Determine the (X, Y) coordinate at the center of the cell enclosing the given text.  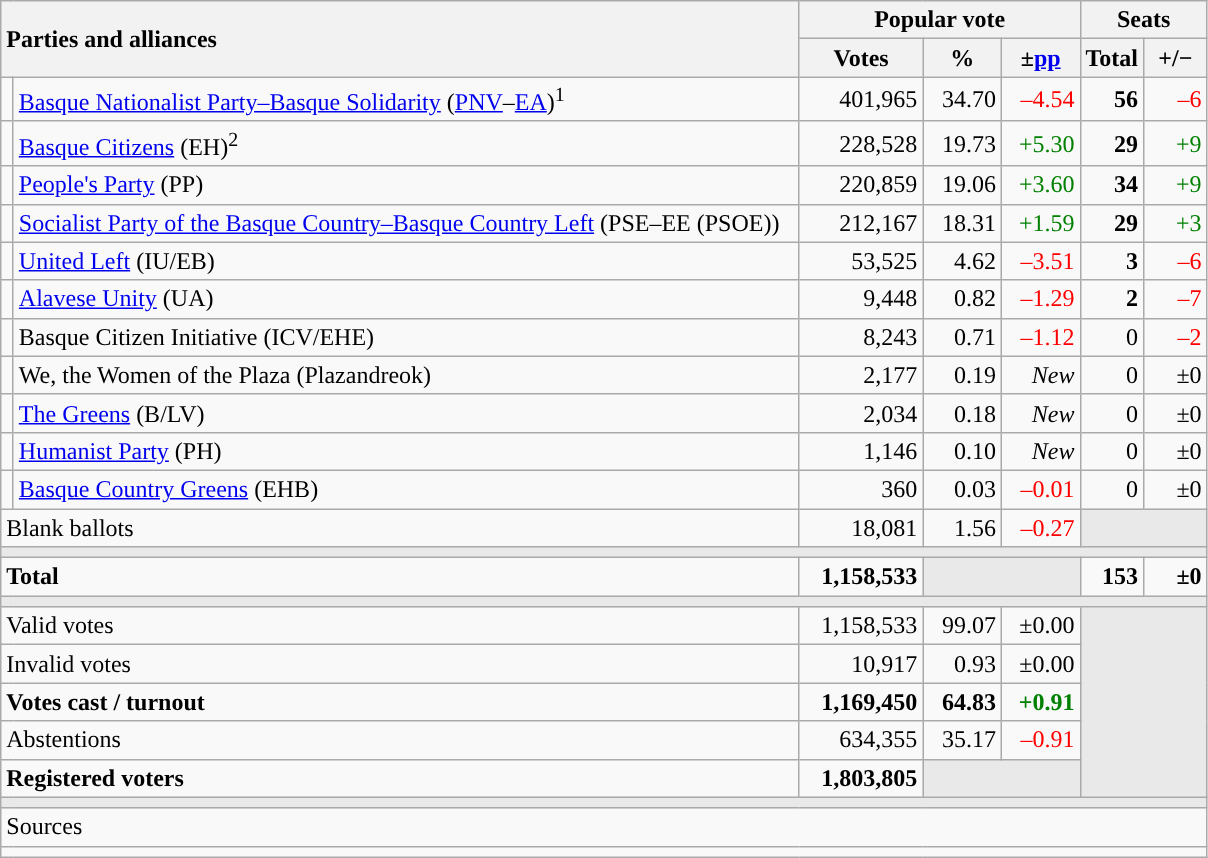
Basque Citizens (EH)2 (406, 144)
The Greens (B/LV) (406, 413)
3 (1112, 261)
212,167 (861, 223)
1,803,805 (861, 778)
99.07 (962, 626)
United Left (IU/EB) (406, 261)
Votes (861, 58)
Basque Nationalist Party–Basque Solidarity (PNV–EA)1 (406, 100)
–3.51 (1040, 261)
64.83 (962, 702)
2,177 (861, 375)
0.10 (962, 451)
+/− (1176, 58)
–2 (1176, 337)
Votes cast / turnout (400, 702)
Sources (604, 827)
2 (1112, 299)
0.71 (962, 337)
634,355 (861, 740)
–0.27 (1040, 528)
56 (1112, 100)
+3 (1176, 223)
Valid votes (400, 626)
Basque Citizen Initiative (ICV/EHE) (406, 337)
–1.12 (1040, 337)
0.93 (962, 664)
+0.91 (1040, 702)
1,146 (861, 451)
Parties and alliances (400, 39)
360 (861, 489)
+3.60 (1040, 185)
8,243 (861, 337)
4.62 (962, 261)
–0.01 (1040, 489)
Alavese Unity (UA) (406, 299)
Basque Country Greens (EHB) (406, 489)
Seats (1144, 20)
220,859 (861, 185)
53,525 (861, 261)
–1.29 (1040, 299)
0.03 (962, 489)
2,034 (861, 413)
+1.59 (1040, 223)
Abstentions (400, 740)
+5.30 (1040, 144)
34 (1112, 185)
0.18 (962, 413)
153 (1112, 577)
35.17 (962, 740)
228,528 (861, 144)
9,448 (861, 299)
401,965 (861, 100)
19.73 (962, 144)
±pp (1040, 58)
0.19 (962, 375)
–7 (1176, 299)
1,169,450 (861, 702)
People's Party (PP) (406, 185)
Popular vote (940, 20)
10,917 (861, 664)
Invalid votes (400, 664)
Registered voters (400, 778)
0.82 (962, 299)
–4.54 (1040, 100)
Blank ballots (400, 528)
–0.91 (1040, 740)
19.06 (962, 185)
34.70 (962, 100)
We, the Women of the Plaza (Plazandreok) (406, 375)
Socialist Party of the Basque Country–Basque Country Left (PSE–EE (PSOE)) (406, 223)
1.56 (962, 528)
Humanist Party (PH) (406, 451)
18.31 (962, 223)
% (962, 58)
18,081 (861, 528)
